Output the (X, Y) coordinate of the center of the cell containing the given text.  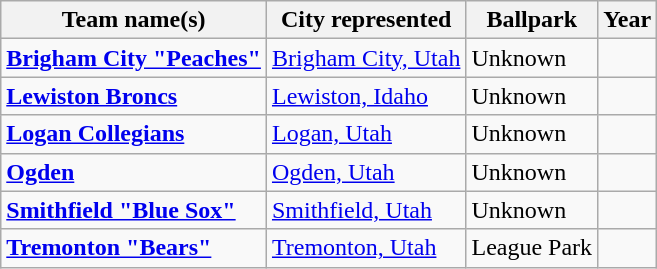
League Park (532, 248)
Ogden (134, 172)
Logan Collegians (134, 134)
Brigham City, Utah (366, 58)
Tremonton, Utah (366, 248)
Year (628, 20)
City represented (366, 20)
Smithfield "Blue Sox" (134, 210)
Brigham City "Peaches" (134, 58)
Lewiston, Idaho (366, 96)
Tremonton "Bears" (134, 248)
Smithfield, Utah (366, 210)
Team name(s) (134, 20)
Ogden, Utah (366, 172)
Logan, Utah (366, 134)
Lewiston Broncs (134, 96)
Ballpark (532, 20)
